Extract the (X, Y) coordinate from the center of the cell holding the provided text.  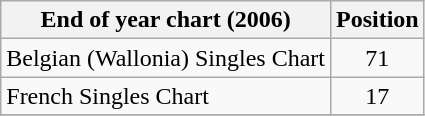
71 (377, 58)
17 (377, 96)
End of year chart (2006) (166, 20)
French Singles Chart (166, 96)
Belgian (Wallonia) Singles Chart (166, 58)
Position (377, 20)
